Search for the cell housing the specified text and yield its (X, Y) center coordinate. 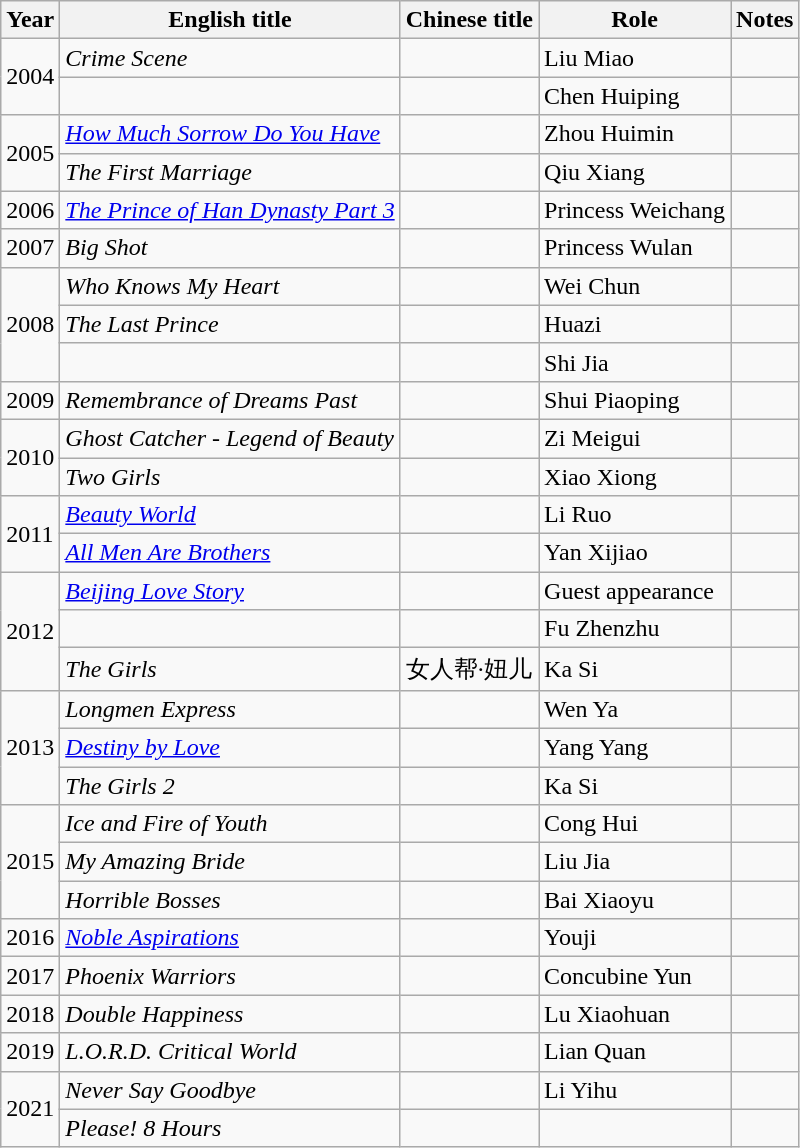
Concubine Yun (635, 976)
The Prince of Han Dynasty Part 3 (230, 210)
The Girls (230, 670)
Lu Xiaohuan (635, 1014)
2011 (30, 534)
2004 (30, 77)
Noble Aspirations (230, 938)
Destiny by Love (230, 747)
2006 (30, 210)
Wei Chun (635, 286)
Princess Wulan (635, 248)
Year (30, 20)
Li Yihu (635, 1090)
Wen Ya (635, 709)
Two Girls (230, 477)
Longmen Express (230, 709)
Youji (635, 938)
Notes (765, 20)
Never Say Goodbye (230, 1090)
Guest appearance (635, 591)
2008 (30, 324)
2018 (30, 1014)
2010 (30, 457)
How Much Sorrow Do You Have (230, 134)
Chen Huiping (635, 96)
Horrible Bosses (230, 900)
The Girls 2 (230, 785)
Remembrance of Dreams Past (230, 400)
Role (635, 20)
Chinese title (469, 20)
2005 (30, 153)
Xiao Xiong (635, 477)
Shi Jia (635, 362)
Qiu Xiang (635, 172)
Yan Xijiao (635, 553)
女人帮·妞儿 (469, 670)
2017 (30, 976)
L.O.R.D. Critical World (230, 1052)
My Amazing Bride (230, 862)
Ice and Fire of Youth (230, 824)
Shui Piaoping (635, 400)
Cong Hui (635, 824)
Zi Meigui (635, 438)
The Last Prince (230, 324)
Huazi (635, 324)
Crime Scene (230, 58)
Lian Quan (635, 1052)
2013 (30, 747)
Double Happiness (230, 1014)
English title (230, 20)
Fu Zhenzhu (635, 629)
2007 (30, 248)
2012 (30, 632)
All Men Are Brothers (230, 553)
2016 (30, 938)
Li Ruo (635, 515)
Bai Xiaoyu (635, 900)
2021 (30, 1109)
Big Shot (230, 248)
Liu Jia (635, 862)
Beauty World (230, 515)
2015 (30, 862)
Liu Miao (635, 58)
Beijing Love Story (230, 591)
Please! 8 Hours (230, 1128)
The First Marriage (230, 172)
Phoenix Warriors (230, 976)
Princess Weichang (635, 210)
Ghost Catcher - Legend of Beauty (230, 438)
Yang Yang (635, 747)
2019 (30, 1052)
Who Knows My Heart (230, 286)
2009 (30, 400)
Zhou Huimin (635, 134)
